Return (X, Y) of the center of cell containing provided text 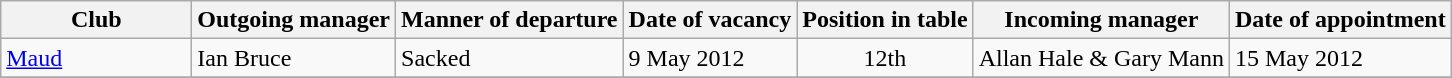
Manner of departure (510, 20)
Incoming manager (1101, 20)
Maud (96, 58)
Outgoing manager (294, 20)
Allan Hale & Gary Mann (1101, 58)
Position in table (885, 20)
9 May 2012 (710, 58)
Date of vacancy (710, 20)
15 May 2012 (1340, 58)
Sacked (510, 58)
Club (96, 20)
12th (885, 58)
Date of appointment (1340, 20)
Ian Bruce (294, 58)
